Pinpoint the cell where the given text exists, returning its [X, Y] midpoint coordinate. 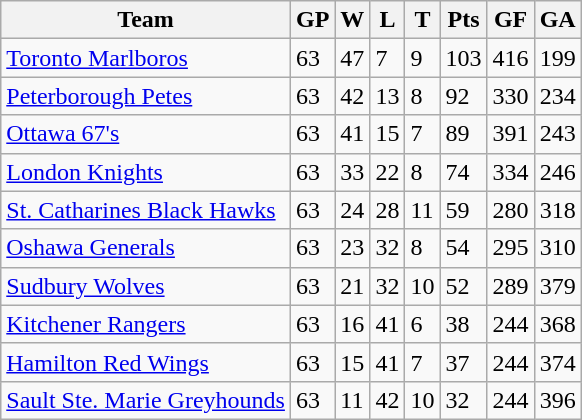
24 [352, 210]
GP [312, 20]
310 [558, 248]
22 [388, 172]
89 [464, 134]
Toronto Marlboros [146, 58]
W [352, 20]
GA [558, 20]
38 [464, 324]
374 [558, 362]
54 [464, 248]
Peterborough Petes [146, 96]
246 [558, 172]
9 [422, 58]
379 [558, 286]
London Knights [146, 172]
23 [352, 248]
330 [510, 96]
391 [510, 134]
Sault Ste. Marie Greyhounds [146, 400]
234 [558, 96]
74 [464, 172]
47 [352, 58]
Team [146, 20]
L [388, 20]
21 [352, 286]
280 [510, 210]
13 [388, 96]
Pts [464, 20]
334 [510, 172]
6 [422, 324]
St. Catharines Black Hawks [146, 210]
59 [464, 210]
289 [510, 286]
28 [388, 210]
16 [352, 324]
37 [464, 362]
Sudbury Wolves [146, 286]
Hamilton Red Wings [146, 362]
92 [464, 96]
103 [464, 58]
T [422, 20]
295 [510, 248]
33 [352, 172]
368 [558, 324]
Ottawa 67's [146, 134]
416 [510, 58]
396 [558, 400]
199 [558, 58]
Kitchener Rangers [146, 324]
243 [558, 134]
52 [464, 286]
318 [558, 210]
GF [510, 20]
Oshawa Generals [146, 248]
